Extract the [x, y] coordinate from the center of the cell holding the provided text.  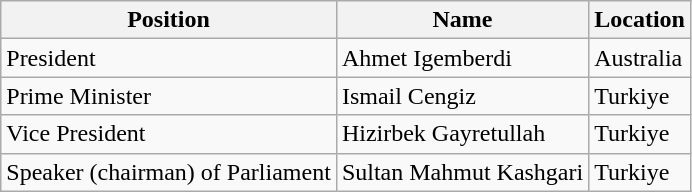
Prime Minister [169, 96]
Ismail Cengiz [462, 96]
Speaker (chairman) of Parliament [169, 172]
Location [640, 20]
Australia [640, 58]
Hizirbek Gayretullah [462, 134]
Sultan Mahmut Kashgari [462, 172]
Position [169, 20]
President [169, 58]
Ahmet Igemberdi [462, 58]
Name [462, 20]
Vice President [169, 134]
